Determine the (x, y) coordinate at the center of the cell enclosing the given text.  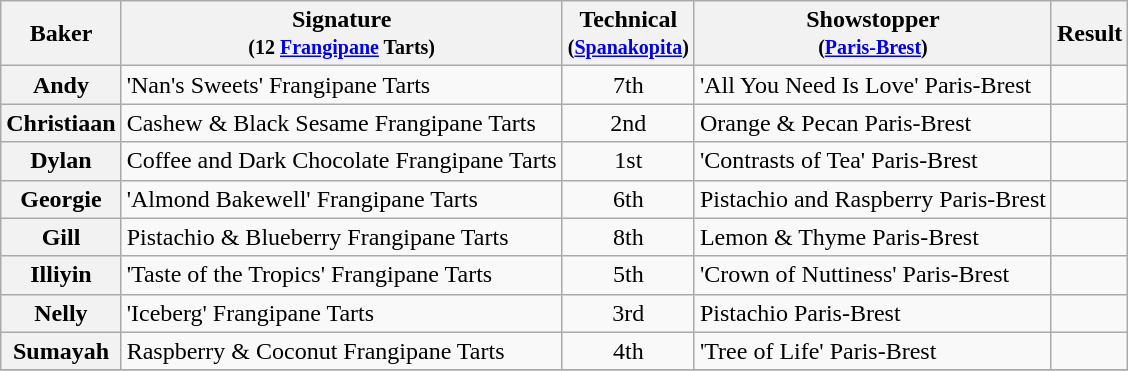
'All You Need Is Love' Paris-Brest (872, 85)
'Contrasts of Tea' Paris-Brest (872, 161)
Cashew & Black Sesame Frangipane Tarts (342, 123)
Result (1089, 34)
6th (628, 199)
Lemon & Thyme Paris-Brest (872, 237)
'Iceberg' Frangipane Tarts (342, 313)
'Taste of the Tropics' Frangipane Tarts (342, 275)
Andy (61, 85)
Nelly (61, 313)
Pistachio Paris-Brest (872, 313)
8th (628, 237)
Gill (61, 237)
Technical(Spanakopita) (628, 34)
2nd (628, 123)
Baker (61, 34)
Raspberry & Coconut Frangipane Tarts (342, 351)
'Nan's Sweets' Frangipane Tarts (342, 85)
'Tree of Life' Paris-Brest (872, 351)
Coffee and Dark Chocolate Frangipane Tarts (342, 161)
3rd (628, 313)
Pistachio & Blueberry Frangipane Tarts (342, 237)
Orange & Pecan Paris-Brest (872, 123)
'Crown of Nuttiness' Paris-Brest (872, 275)
4th (628, 351)
7th (628, 85)
Sumayah (61, 351)
Christiaan (61, 123)
Showstopper(Paris-Brest) (872, 34)
Pistachio and Raspberry Paris-Brest (872, 199)
Georgie (61, 199)
1st (628, 161)
Illiyin (61, 275)
'Almond Bakewell' Frangipane Tarts (342, 199)
Signature(12 Frangipane Tarts) (342, 34)
5th (628, 275)
Dylan (61, 161)
